Search for the cell housing the specified text and yield its [X, Y] center coordinate. 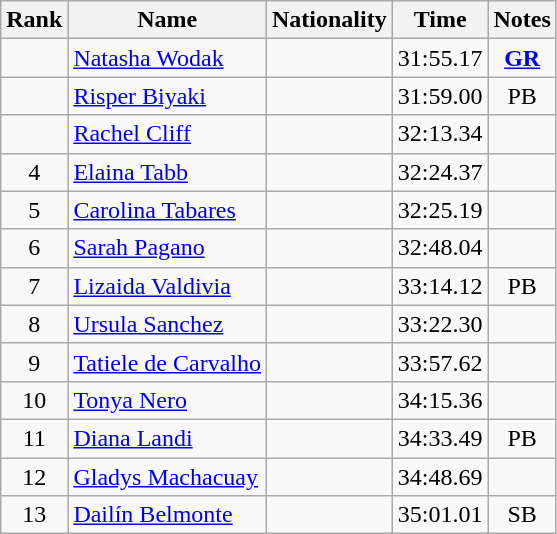
33:22.30 [440, 324]
32:48.04 [440, 248]
Rank [34, 20]
32:13.34 [440, 134]
GR [522, 58]
11 [34, 438]
5 [34, 210]
Notes [522, 20]
Ursula Sanchez [168, 324]
Time [440, 20]
32:25.19 [440, 210]
12 [34, 477]
6 [34, 248]
Rachel Cliff [168, 134]
32:24.37 [440, 172]
33:14.12 [440, 286]
8 [34, 324]
33:57.62 [440, 362]
Risper Biyaki [168, 96]
Dailín Belmonte [168, 515]
Tatiele de Carvalho [168, 362]
Gladys Machacuay [168, 477]
31:59.00 [440, 96]
35:01.01 [440, 515]
Natasha Wodak [168, 58]
Diana Landi [168, 438]
Sarah Pagano [168, 248]
Lizaida Valdivia [168, 286]
9 [34, 362]
7 [34, 286]
Carolina Tabares [168, 210]
13 [34, 515]
31:55.17 [440, 58]
4 [34, 172]
34:48.69 [440, 477]
Tonya Nero [168, 400]
Name [168, 20]
10 [34, 400]
SB [522, 515]
34:15.36 [440, 400]
Nationality [329, 20]
Elaina Tabb [168, 172]
34:33.49 [440, 438]
